Provide the (X, Y) coordinate of the cell's center where the given text is located.  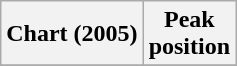
Chart (2005) (72, 34)
Peakposition (189, 34)
